Scan for the cell matching the given text and deliver its (X, Y) coordinate at center. 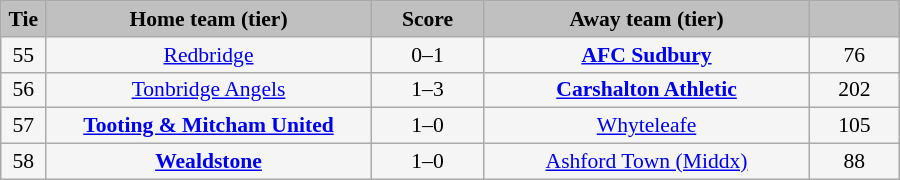
Whyteleafe (647, 126)
88 (854, 162)
105 (854, 126)
Ashford Town (Middx) (647, 162)
Tonbridge Angels (209, 90)
57 (24, 126)
Home team (tier) (209, 19)
0–1 (427, 55)
56 (24, 90)
55 (24, 55)
Redbridge (209, 55)
Tooting & Mitcham United (209, 126)
202 (854, 90)
Tie (24, 19)
1–3 (427, 90)
76 (854, 55)
Away team (tier) (647, 19)
AFC Sudbury (647, 55)
58 (24, 162)
Carshalton Athletic (647, 90)
Score (427, 19)
Wealdstone (209, 162)
